Pinpoint the cell where the given text exists, returning its [x, y] midpoint coordinate. 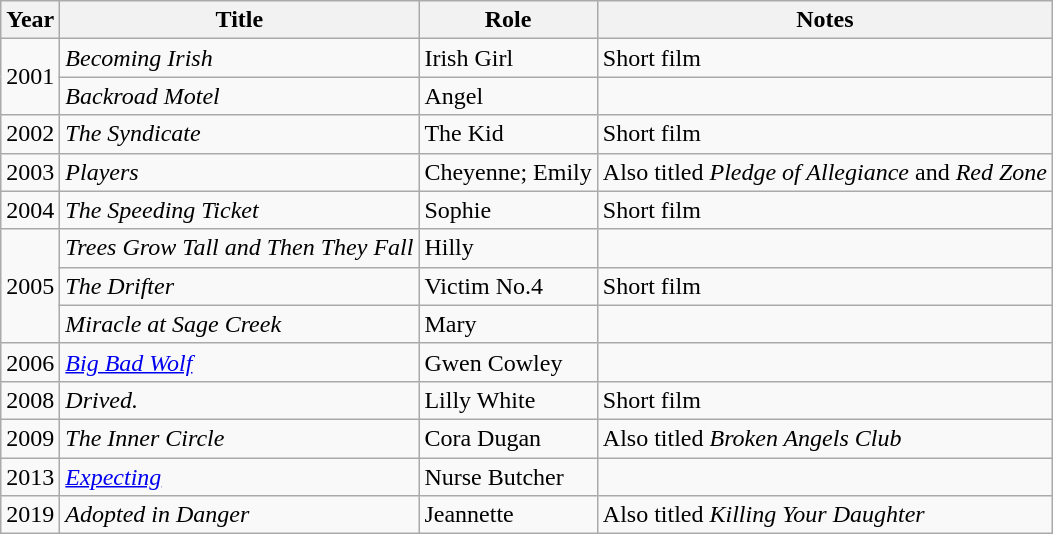
Cheyenne; Emily [508, 172]
2009 [30, 438]
Victim No.4 [508, 286]
2013 [30, 477]
The Kid [508, 134]
Big Bad Wolf [240, 362]
2001 [30, 77]
Expecting [240, 477]
Backroad Motel [240, 96]
Miracle at Sage Creek [240, 324]
Cora Dugan [508, 438]
Also titled Killing Your Daughter [824, 515]
Nurse Butcher [508, 477]
Also titled Pledge of Allegiance and Red Zone [824, 172]
2008 [30, 400]
Irish Girl [508, 58]
Adopted in Danger [240, 515]
Year [30, 20]
Gwen Cowley [508, 362]
Jeannette [508, 515]
Becoming Irish [240, 58]
Title [240, 20]
Players [240, 172]
Role [508, 20]
Drived. [240, 400]
2005 [30, 286]
Notes [824, 20]
2019 [30, 515]
The Inner Circle [240, 438]
2003 [30, 172]
Lilly White [508, 400]
Also titled Broken Angels Club [824, 438]
Mary [508, 324]
Sophie [508, 210]
Hilly [508, 248]
Angel [508, 96]
Trees Grow Tall and Then They Fall [240, 248]
2002 [30, 134]
2004 [30, 210]
The Syndicate [240, 134]
The Drifter [240, 286]
The Speeding Ticket [240, 210]
2006 [30, 362]
